Output the [x, y] coordinate of the center of the cell containing the given text.  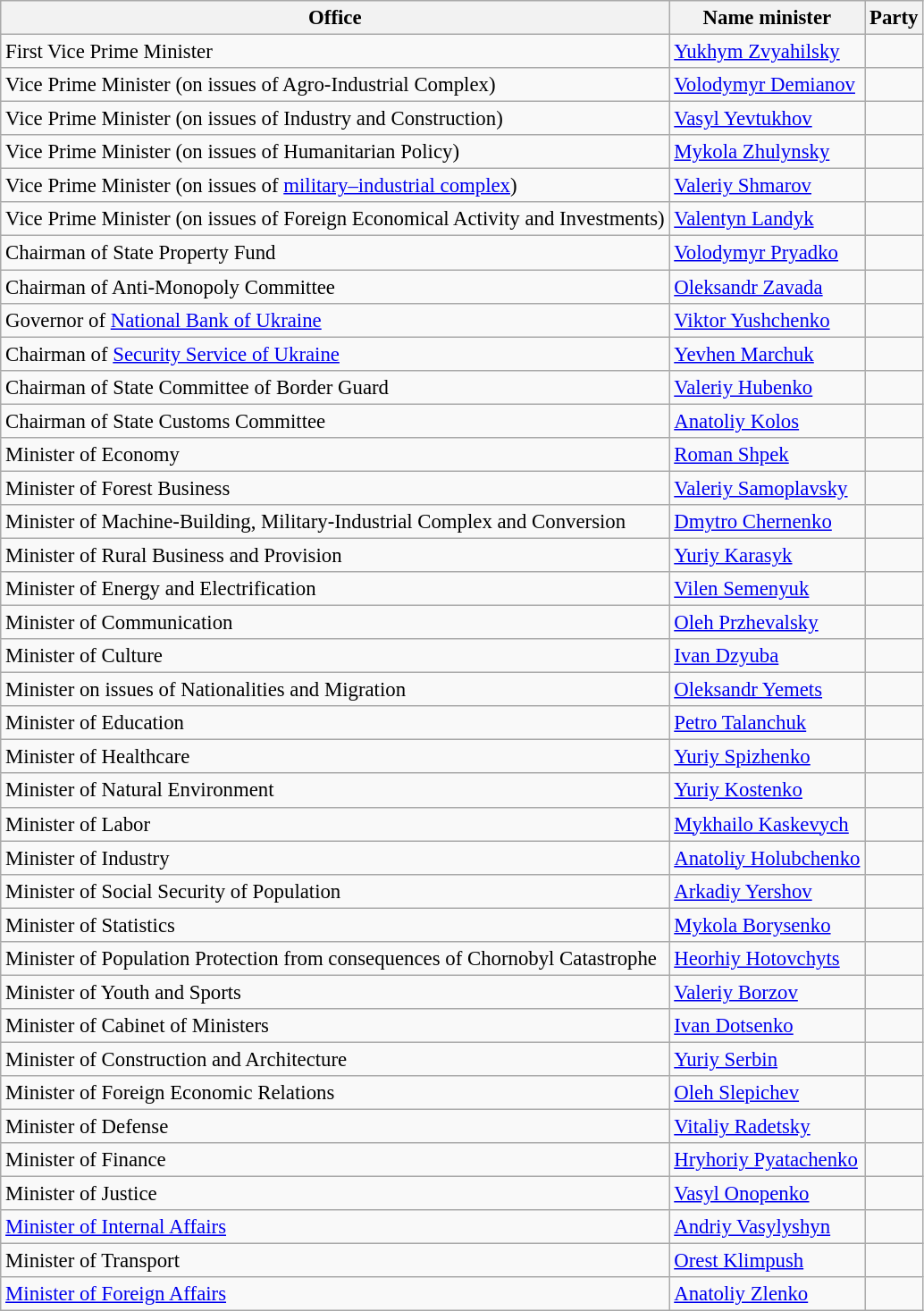
Party [894, 18]
Vasyl Onopenko [767, 1194]
Mykola Zhulynsky [767, 152]
Yuriy Serbin [767, 1059]
Anatoliy Holubchenko [767, 858]
Arkadiy Yershov [767, 891]
Ivan Dzyuba [767, 656]
Volodymyr Demianov [767, 85]
Petro Talanchuk [767, 723]
Governor of National Bank of Ukraine [335, 320]
Minister of Defense [335, 1127]
Minister of Forest Business [335, 488]
Viktor Yushchenko [767, 320]
Valeriy Shmarov [767, 186]
Yuriy Karasyk [767, 555]
Chairman of State Committee of Border Guard [335, 387]
Anatoliy Kolos [767, 421]
Vice Prime Minister (on issues of Foreign Economical Activity and Investments) [335, 219]
Name minister [767, 18]
Minister of Construction and Architecture [335, 1059]
Minister of Machine-Building, Military-Industrial Complex and Conversion [335, 522]
Heorhiy Hotovchyts [767, 959]
Vasyl Yevtukhov [767, 119]
Minister of Transport [335, 1261]
Yuriy Spizhenko [767, 757]
Minister of Statistics [335, 925]
Minister of Industry [335, 858]
Oleh Slepichev [767, 1093]
Hryhoriy Pyatachenko [767, 1160]
Vice Prime Minister (on issues of Agro-Industrial Complex) [335, 85]
Oleksandr Yemets [767, 690]
Minister of Healthcare [335, 757]
Minister of Labor [335, 824]
Yukhym Zvyahilsky [767, 52]
Andriy Vasylyshyn [767, 1227]
Volodymyr Pryadko [767, 253]
Chairman of Anti-Monopoly Committee [335, 287]
Ivan Dotsenko [767, 1026]
Minister of Culture [335, 656]
Orest Klimpush [767, 1261]
Minister of Natural Environment [335, 791]
Chairman of Security Service of Ukraine [335, 354]
Chairman of State Customs Committee [335, 421]
Minister of Internal Affairs [335, 1227]
Minister on issues of Nationalities and Migration [335, 690]
Minister of Social Security of Population [335, 891]
Minister of Economy [335, 455]
Valeriy Hubenko [767, 387]
Oleksandr Zavada [767, 287]
Minister of Energy and Electrification [335, 589]
Vice Prime Minister (on issues of Industry and Construction) [335, 119]
Vitaliy Radetsky [767, 1127]
Minister of Youth and Sports [335, 992]
Valeriy Samoplavsky [767, 488]
Minister of Cabinet of Ministers [335, 1026]
Roman Shpek [767, 455]
Yuriy Kostenko [767, 791]
Minister of Population Protection from consequences of Chornobyl Catastrophe [335, 959]
Minister of Rural Business and Provision [335, 555]
Yevhen Marchuk [767, 354]
Minister of Justice [335, 1194]
Oleh Przhevalsky [767, 623]
Office [335, 18]
Mykhailo Kaskevych [767, 824]
Valentyn Landyk [767, 219]
Mykola Borysenko [767, 925]
Chairman of State Property Fund [335, 253]
Minister of Communication [335, 623]
Minister of Finance [335, 1160]
Minister of Education [335, 723]
Dmytro Chernenko [767, 522]
Valeriy Borzov [767, 992]
First Vice Prime Minister [335, 52]
Minister of Foreign Economic Relations [335, 1093]
Vilen Semenyuk [767, 589]
Vice Prime Minister (on issues of military–industrial complex) [335, 186]
Vice Prime Minister (on issues of Humanitarian Policy) [335, 152]
